Detect which cell encompasses the target text, then output its (X, Y) center coordinate. 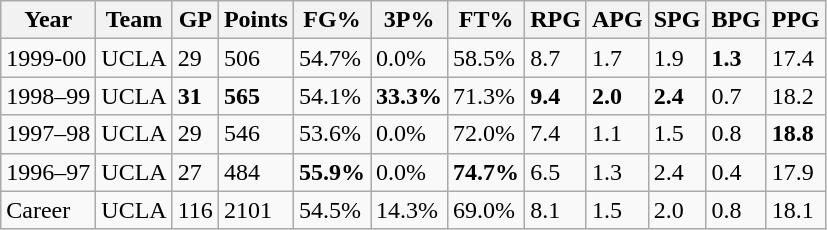
0.4 (736, 172)
33.3% (410, 96)
FT% (486, 20)
484 (256, 172)
FG% (332, 20)
69.0% (486, 210)
8.7 (556, 58)
18.8 (796, 134)
1.1 (617, 134)
18.2 (796, 96)
17.9 (796, 172)
6.5 (556, 172)
Team (134, 20)
9.4 (556, 96)
546 (256, 134)
GP (195, 20)
74.7% (486, 172)
54.7% (332, 58)
31 (195, 96)
58.5% (486, 58)
54.5% (332, 210)
116 (195, 210)
Year (48, 20)
54.1% (332, 96)
8.1 (556, 210)
Career (48, 210)
1.9 (677, 58)
506 (256, 58)
PPG (796, 20)
2101 (256, 210)
RPG (556, 20)
565 (256, 96)
0.7 (736, 96)
3P% (410, 20)
1997–98 (48, 134)
17.4 (796, 58)
1.7 (617, 58)
BPG (736, 20)
18.1 (796, 210)
7.4 (556, 134)
27 (195, 172)
Points (256, 20)
1998–99 (48, 96)
1999-00 (48, 58)
14.3% (410, 210)
53.6% (332, 134)
55.9% (332, 172)
SPG (677, 20)
72.0% (486, 134)
71.3% (486, 96)
APG (617, 20)
1996–97 (48, 172)
